Capture the cell that displays the provided text and extract its (x, y) central coordinate. 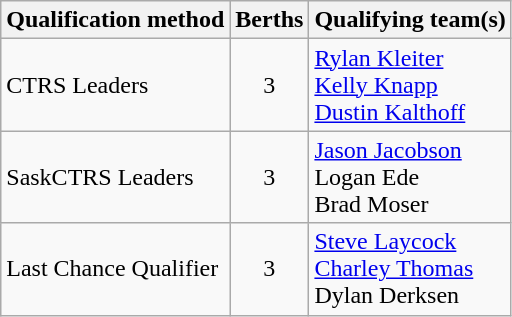
CTRS Leaders (116, 85)
SaskCTRS Leaders (116, 177)
Qualification method (116, 20)
Rylan Kleiter Kelly Knapp Dustin Kalthoff (410, 85)
Steve Laycock Charley Thomas Dylan Derksen (410, 269)
Last Chance Qualifier (116, 269)
Jason Jacobson Logan Ede Brad Moser (410, 177)
Berths (270, 20)
Qualifying team(s) (410, 20)
